Return (x, y) of the center of cell containing provided text 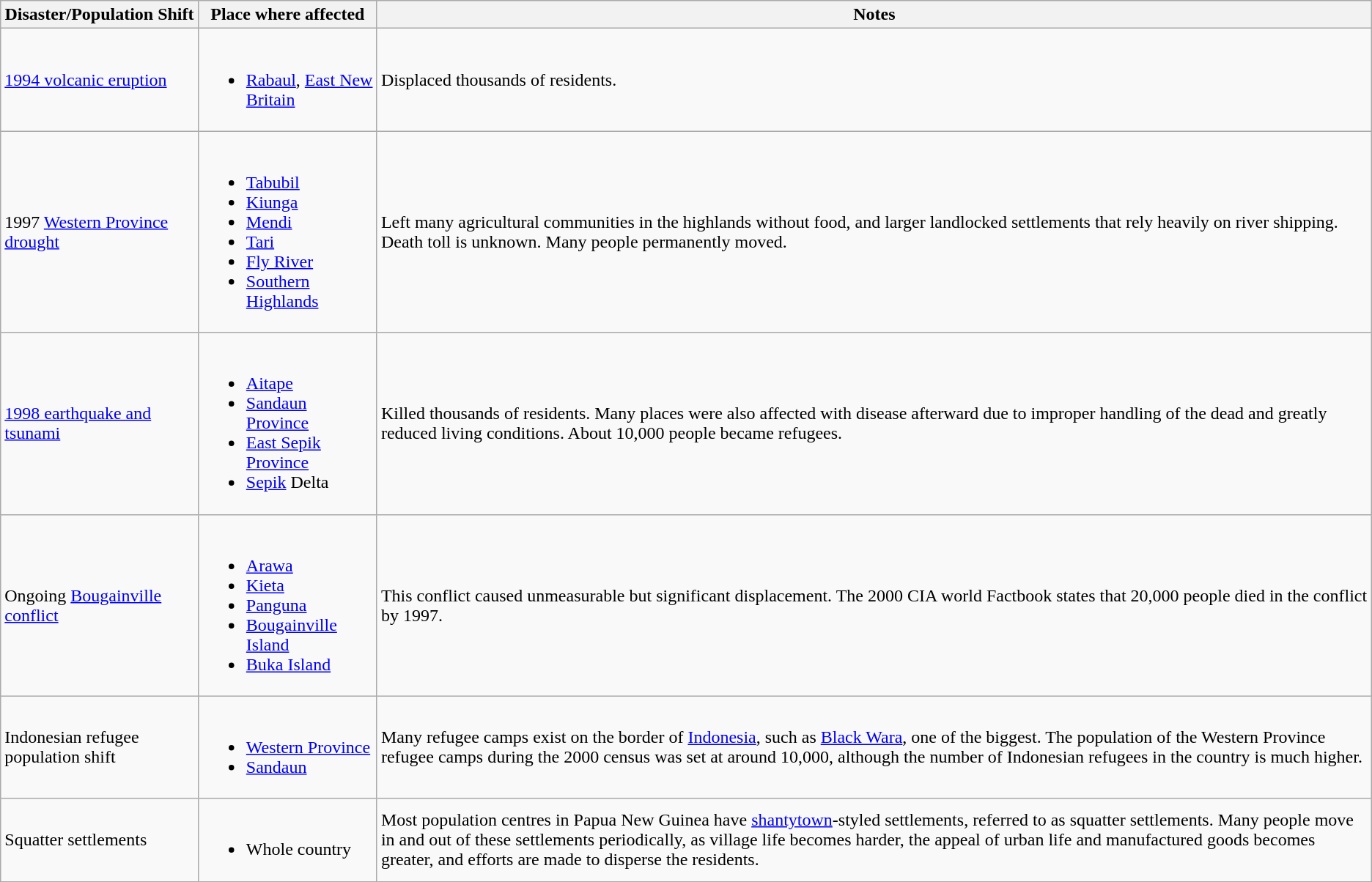
Western ProvinceSandaun (287, 747)
ArawaKietaPangunaBougainville IslandBuka Island (287, 605)
1997 Western Province drought (100, 231)
Rabaul, East New Britain (287, 80)
Displaced thousands of residents. (874, 80)
Ongoing Bougainville conflict (100, 605)
AitapeSandaun ProvinceEast Sepik ProvinceSepik Delta (287, 423)
1998 earthquake and tsunami (100, 423)
Disaster/Population Shift (100, 15)
Notes (874, 15)
Indonesian refugee population shift (100, 747)
Place where affected (287, 15)
TabubilKiungaMendiTariFly RiverSouthern Highlands (287, 231)
Whole country (287, 840)
Squatter settlements (100, 840)
1994 volcanic eruption (100, 80)
This conflict caused unmeasurable but significant displacement. The 2000 CIA world Factbook states that 20,000 people died in the conflict by 1997. (874, 605)
